From the cell containing the given text, extract its center point as [x, y] coordinate. 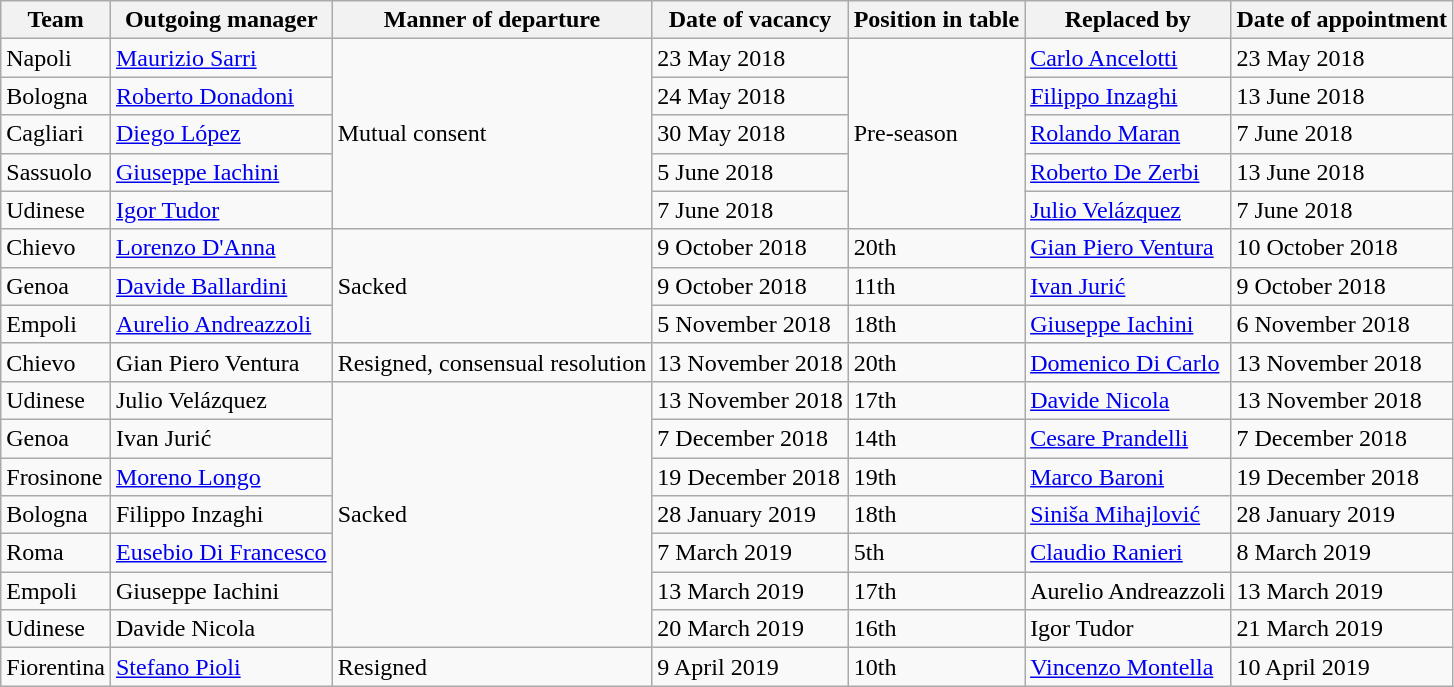
Domenico Di Carlo [1128, 362]
Sassuolo [56, 172]
Cagliari [56, 134]
Fiorentina [56, 667]
Marco Baroni [1128, 477]
Outgoing manager [221, 20]
Lorenzo D'Anna [221, 248]
Rolando Maran [1128, 134]
19th [936, 477]
Stefano Pioli [221, 667]
11th [936, 286]
Eusebio Di Francesco [221, 553]
10 April 2019 [1342, 667]
Replaced by [1128, 20]
Date of vacancy [750, 20]
Maurizio Sarri [221, 58]
Diego López [221, 134]
16th [936, 629]
10th [936, 667]
5 June 2018 [750, 172]
Davide Ballardini [221, 286]
Roberto Donadoni [221, 96]
Napoli [56, 58]
Resigned [492, 667]
30 May 2018 [750, 134]
Team [56, 20]
Moreno Longo [221, 477]
10 October 2018 [1342, 248]
Date of appointment [1342, 20]
8 March 2019 [1342, 553]
Pre-season [936, 134]
Position in table [936, 20]
Vincenzo Montella [1128, 667]
Resigned, consensual resolution [492, 362]
20 March 2019 [750, 629]
Roberto De Zerbi [1128, 172]
Claudio Ranieri [1128, 553]
Siniša Mihajlović [1128, 515]
21 March 2019 [1342, 629]
Manner of departure [492, 20]
9 April 2019 [750, 667]
Carlo Ancelotti [1128, 58]
5 November 2018 [750, 324]
Roma [56, 553]
Mutual consent [492, 134]
Frosinone [56, 477]
5th [936, 553]
14th [936, 438]
6 November 2018 [1342, 324]
Cesare Prandelli [1128, 438]
24 May 2018 [750, 96]
7 March 2019 [750, 553]
